Find where the given text appears and provide that cell's center as (X, Y) coordinate. 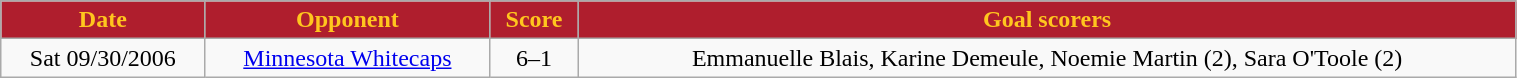
Minnesota Whitecaps (348, 58)
Score (534, 20)
Opponent (348, 20)
Goal scorers (1047, 20)
Emmanuelle Blais, Karine Demeule, Noemie Martin (2), Sara O'Toole (2) (1047, 58)
6–1 (534, 58)
Date (103, 20)
Sat 09/30/2006 (103, 58)
